Search for the cell housing the specified text and yield its [X, Y] center coordinate. 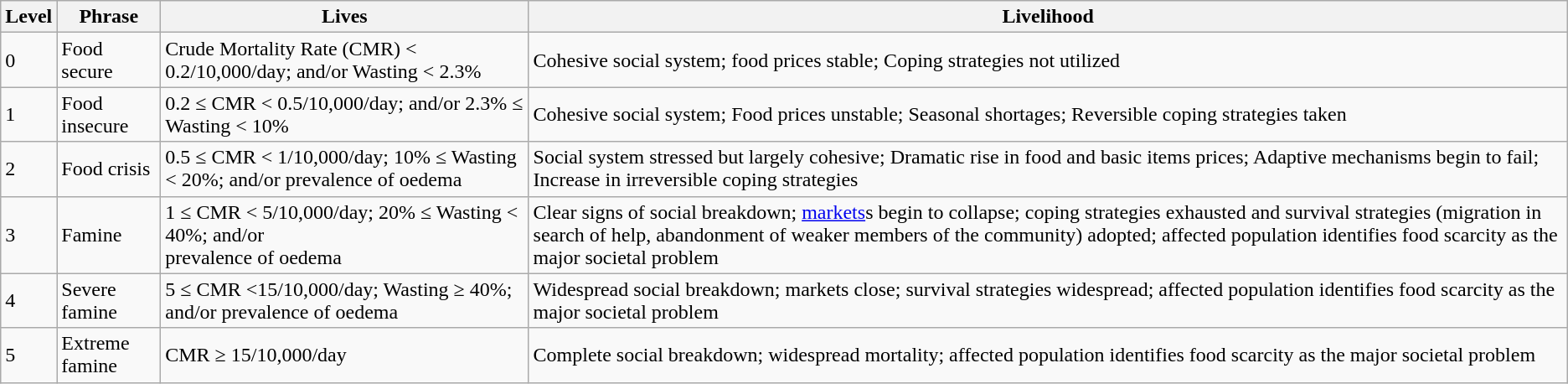
5 [28, 355]
5 ≤ CMR <15/10,000/day; Wasting ≥ 40%; and/or prevalence of oedema [345, 300]
Cohesive social system; Food prices unstable; Seasonal shortages; Reversible coping strategies taken [1048, 114]
0.5 ≤ CMR < 1/10,000/day; 10% ≤ Wasting < 20%; and/or prevalence of oedema [345, 169]
3 [28, 235]
1 ≤ CMR < 5/10,000/day; 20% ≤ Wasting < 40%; and/orprevalence of oedema [345, 235]
1 [28, 114]
Extreme famine [109, 355]
Complete social breakdown; widespread mortality; affected population identifies food scarcity as the major societal problem [1048, 355]
Livelihood [1048, 17]
0.2 ≤ CMR < 0.5/10,000/day; and/or 2.3% ≤ Wasting < 10% [345, 114]
Food insecure [109, 114]
Crude Mortality Rate (CMR) < 0.2/10,000/day; and/or Wasting < 2.3% [345, 60]
Food crisis [109, 169]
Food secure [109, 60]
0 [28, 60]
Famine [109, 235]
Lives [345, 17]
4 [28, 300]
Severe famine [109, 300]
CMR ≥ 15/10,000/day [345, 355]
2 [28, 169]
Cohesive social system; food prices stable; Coping strategies not utilized [1048, 60]
Level [28, 17]
Phrase [109, 17]
